Extract the (x, y) coordinate from the center of the cell holding the provided text.  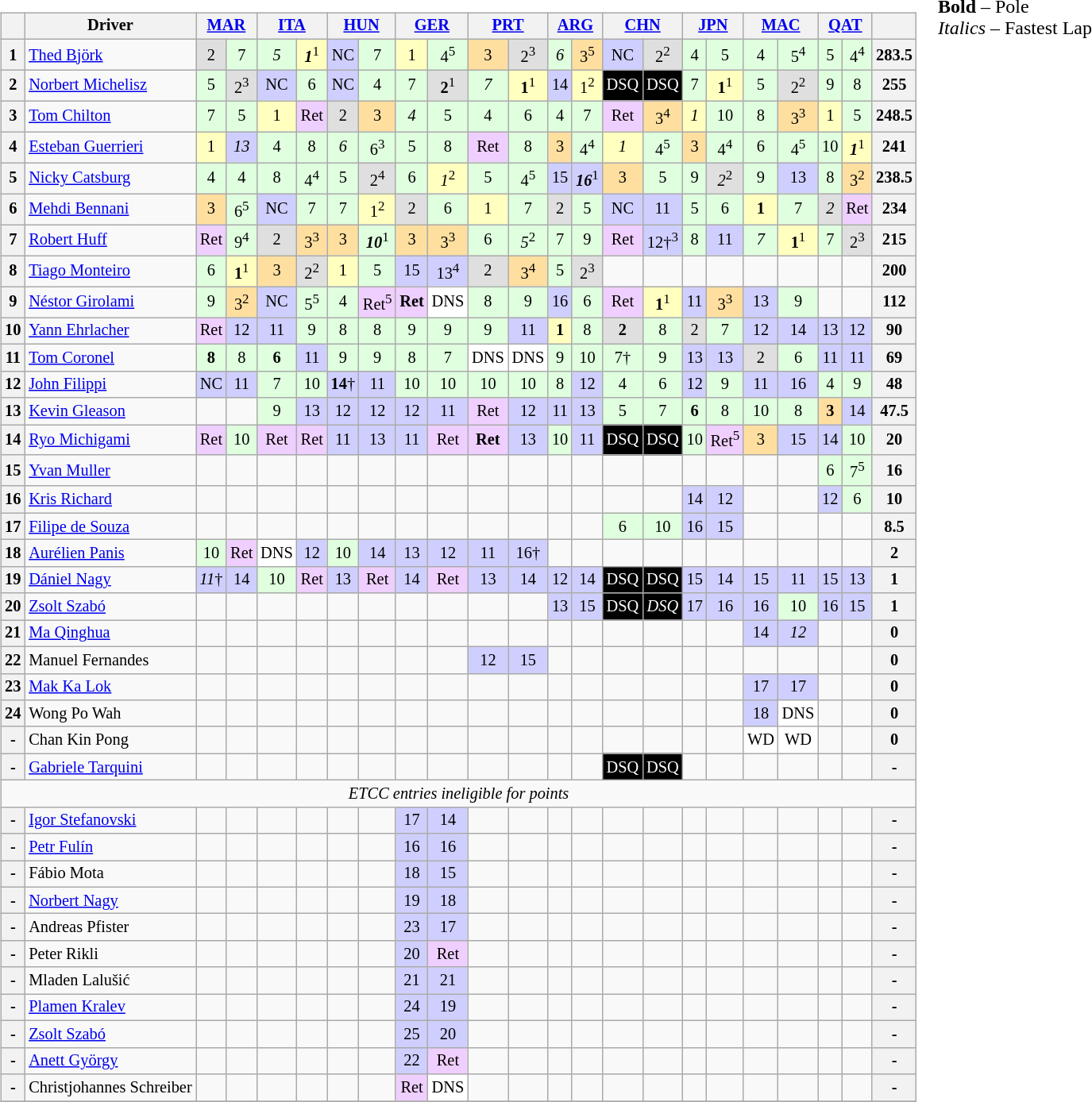
ETCC entries ineligible for points (459, 794)
Manuel Fernandes (110, 660)
Norbert Nagy (110, 900)
MAR (227, 26)
Esteban Guerrieri (110, 148)
Driver (110, 26)
63 (377, 148)
Fábio Mota (110, 874)
Robert Huff (110, 240)
94 (241, 240)
283.5 (894, 54)
GER (432, 26)
Ryo Michigami (110, 440)
200 (894, 272)
215 (894, 240)
Igor Stefanovski (110, 820)
55 (312, 302)
52 (528, 240)
Anett György (110, 1061)
65 (241, 210)
Norbert Michelisz (110, 86)
Gabriele Tarquini (110, 767)
35 (588, 54)
Kevin Gleason (110, 411)
Wong Po Wah (110, 714)
11† (211, 580)
47.5 (894, 411)
Mehdi Bennani (110, 210)
Christjohannes Schreiber (110, 1088)
Peter Rikli (110, 954)
255 (894, 86)
16† (528, 553)
54 (798, 54)
25 (411, 1035)
Yann Ehrlacher (110, 331)
Tom Chilton (110, 116)
Nicky Catsburg (110, 178)
Petr Fulín (110, 847)
241 (894, 148)
John Filippi (110, 384)
Kris Richard (110, 499)
Andreas Pfister (110, 927)
Yvan Muller (110, 470)
90 (894, 331)
Thed Björk (110, 54)
Mladen Lalušić (110, 981)
Filipe de Souza (110, 526)
Ma Qinghua (110, 634)
12†3 (662, 240)
PRT (508, 26)
Chan Kin Pong (110, 740)
69 (894, 358)
48 (894, 384)
HUN (362, 26)
Dániel Nagy (110, 580)
112 (894, 302)
7† (623, 358)
Plamen Kralev (110, 1008)
Mak Ka Lok (110, 687)
101 (377, 240)
238.5 (894, 178)
MAC (781, 26)
Tom Coronel (110, 358)
CHN (643, 26)
Tiago Monteiro (110, 272)
161 (588, 178)
ITA (291, 26)
75 (857, 470)
234 (894, 210)
Néstor Girolami (110, 302)
14† (343, 384)
248.5 (894, 116)
JPN (713, 26)
ARG (575, 26)
134 (448, 272)
8.5 (894, 526)
QAT (845, 26)
Aurélien Panis (110, 553)
